Output the [x, y] coordinate of the center of the cell containing the given text.  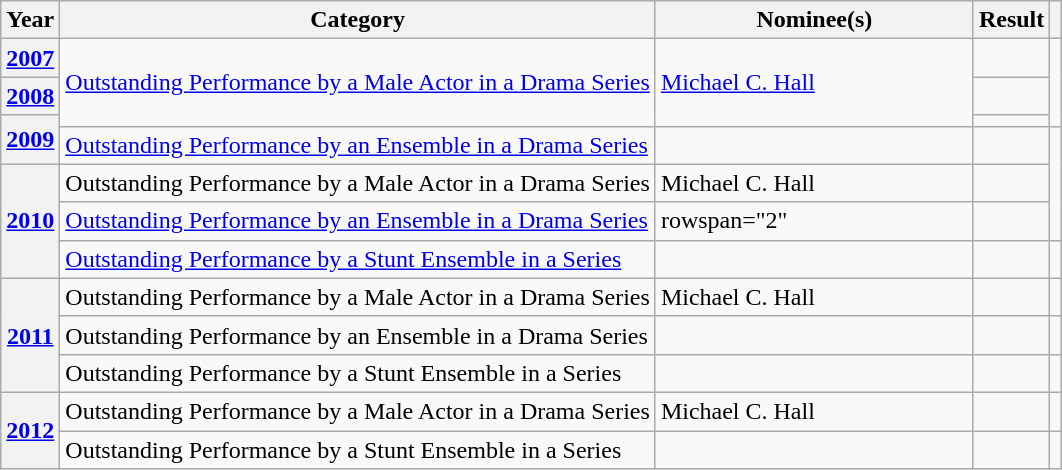
Year [30, 20]
2010 [30, 221]
2007 [30, 58]
Nominee(s) [814, 20]
2008 [30, 96]
rowspan="2" [814, 221]
2009 [30, 140]
2012 [30, 430]
2011 [30, 335]
Result [1011, 20]
Category [358, 20]
